Extract the [X, Y] coordinate from the center of the cell holding the provided text.  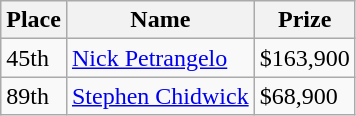
Stephen Chidwick [160, 96]
Name [160, 20]
$163,900 [304, 58]
$68,900 [304, 96]
45th [34, 58]
89th [34, 96]
Prize [304, 20]
Nick Petrangelo [160, 58]
Place [34, 20]
